From the cell containing the given text, extract its center point as [X, Y] coordinate. 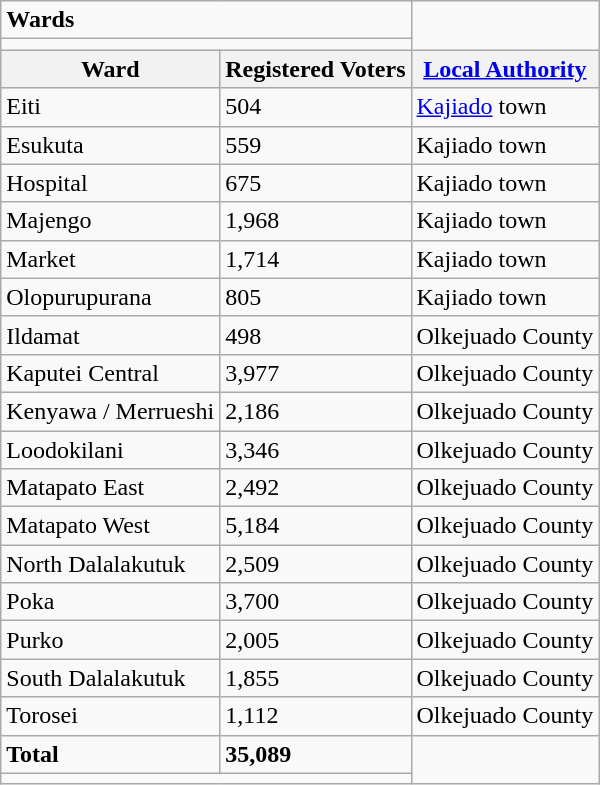
North Dalalakutuk [110, 564]
3,977 [316, 373]
1,714 [316, 259]
Matapato East [110, 488]
Purko [110, 640]
Local Authority [505, 69]
Wards [206, 20]
Poka [110, 602]
2,509 [316, 564]
5,184 [316, 526]
1,855 [316, 678]
498 [316, 335]
1,112 [316, 716]
Ildamat [110, 335]
Matapato West [110, 526]
Kenyawa / Merrueshi [110, 411]
559 [316, 145]
Majengo [110, 221]
Loodokilani [110, 449]
805 [316, 297]
South Dalalakutuk [110, 678]
2,186 [316, 411]
Total [110, 754]
Esukuta [110, 145]
675 [316, 183]
Torosei [110, 716]
Kaputei Central [110, 373]
Market [110, 259]
3,346 [316, 449]
Olopurupurana [110, 297]
35,089 [316, 754]
2,492 [316, 488]
Hospital [110, 183]
2,005 [316, 640]
Ward [110, 69]
1,968 [316, 221]
504 [316, 107]
Registered Voters [316, 69]
Eiti [110, 107]
3,700 [316, 602]
